Extract the [x, y] coordinate from the center of the cell holding the provided text.  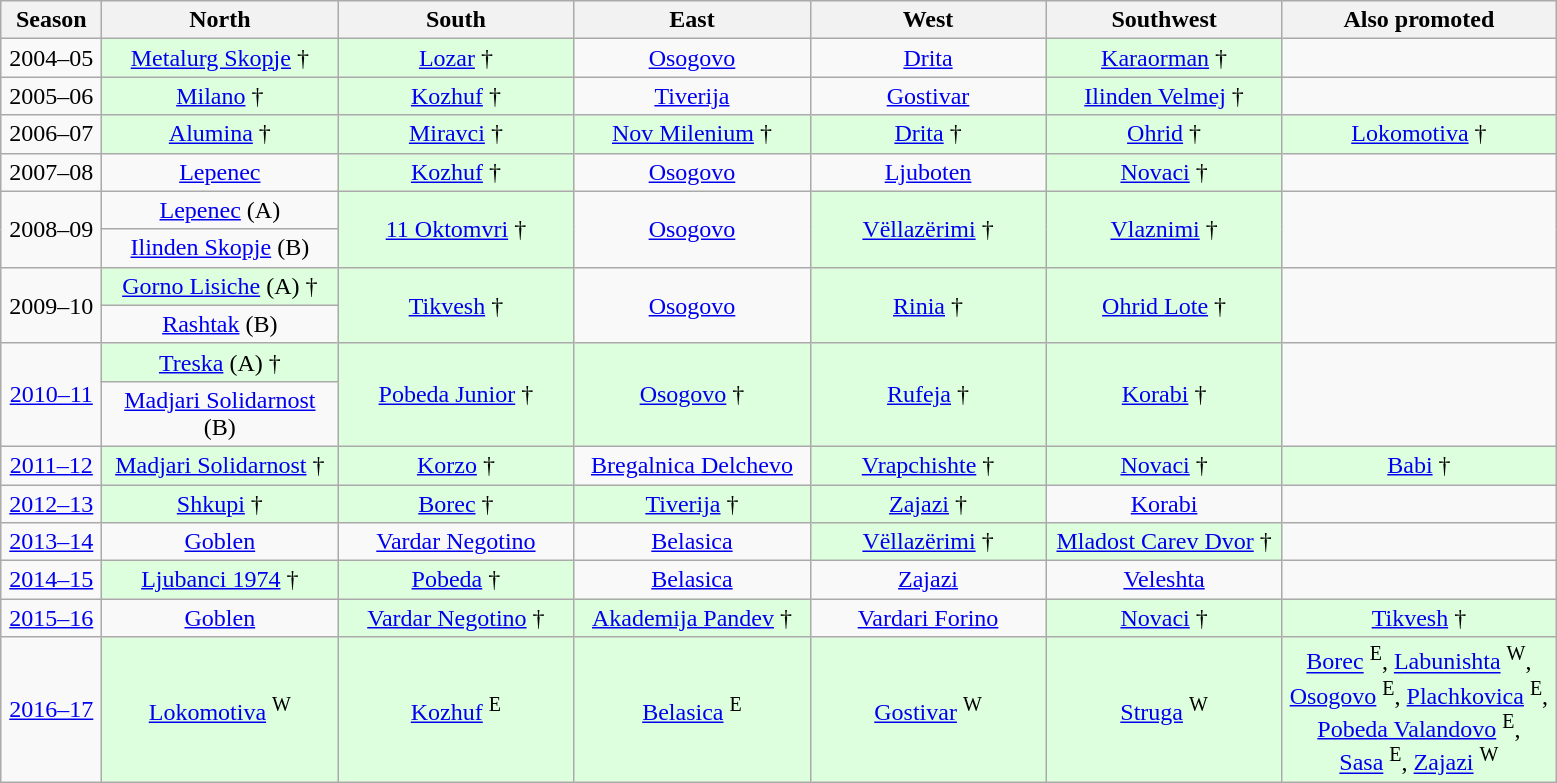
Rufeja † [928, 394]
Mladost Carev Dvor † [1164, 542]
Ljuboten [928, 172]
East [692, 20]
2014–15 [52, 580]
Metalurg Skopje † [220, 58]
Belasica E [692, 710]
Madjari Solidarnost † [220, 465]
2009–10 [52, 305]
Kozhuf E [456, 710]
2016–17 [52, 710]
Borec † [456, 503]
Korabi [1164, 503]
North [220, 20]
Borec E, Labunishta W,Osogovo E, Plachkovica E,Pobeda Valandovo E,Sasa E, Zajazi W [1419, 710]
Babi † [1419, 465]
2006–07 [52, 134]
Lokomotiva † [1419, 134]
Gostivar [928, 96]
2004–05 [52, 58]
West [928, 20]
Ohrid Lote † [1164, 305]
Osogovo † [692, 394]
Milano † [220, 96]
Lokomotiva W [220, 710]
2007–08 [52, 172]
Zajazi † [928, 503]
Vardar Negotino † [456, 618]
2013–14 [52, 542]
Pobeda Junior † [456, 394]
2010–11 [52, 394]
Karaorman † [1164, 58]
Lozar † [456, 58]
Nov Milenium † [692, 134]
Ljubanci 1974 † [220, 580]
Pobeda † [456, 580]
2015–16 [52, 618]
Ohrid † [1164, 134]
2011–12 [52, 465]
Miravci † [456, 134]
Korzo † [456, 465]
Ilinden Skopje (B) [220, 248]
Season [52, 20]
Tiverija [692, 96]
Gostivar W [928, 710]
Also promoted [1419, 20]
Rinia † [928, 305]
Struga W [1164, 710]
South [456, 20]
Alumina † [220, 134]
Vrapchishte † [928, 465]
Zajazi [928, 580]
Vlaznimi † [1164, 229]
Drita † [928, 134]
Ilinden Velmej † [1164, 96]
Akademija Pandev † [692, 618]
Korabi † [1164, 394]
2008–09 [52, 229]
Madjari Solidarnost (B) [220, 414]
Lepenec [220, 172]
Vardari Forino [928, 618]
Drita [928, 58]
2005–06 [52, 96]
2012–13 [52, 503]
Veleshta [1164, 580]
Lepenec (A) [220, 210]
Rashtak (B) [220, 324]
Gorno Lisiche (A) † [220, 286]
Southwest [1164, 20]
Bregalnica Delchevo [692, 465]
Vardar Negotino [456, 542]
Tiverija † [692, 503]
11 Oktomvri † [456, 229]
Treska (A) † [220, 362]
Shkupi † [220, 503]
